From the cell containing the given text, extract its center point as (x, y) coordinate. 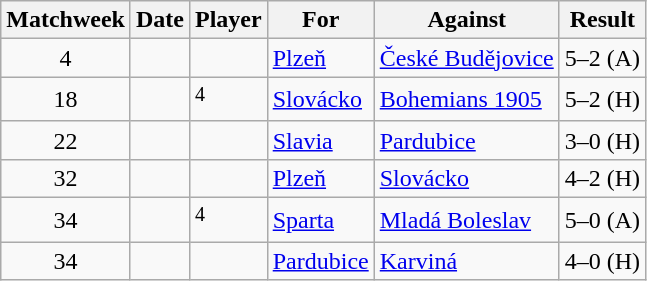
Slavia (320, 140)
Against (466, 20)
Date (160, 20)
Mladá Boleslav (466, 220)
Bohemians 1905 (466, 100)
3–0 (H) (602, 140)
České Budějovice (466, 58)
Player (228, 20)
5–0 (A) (602, 220)
5–2 (A) (602, 58)
Sparta (320, 220)
Karviná (466, 261)
Matchweek (66, 20)
32 (66, 178)
For (320, 20)
5–2 (H) (602, 100)
Result (602, 20)
4–2 (H) (602, 178)
18 (66, 100)
22 (66, 140)
4–0 (H) (602, 261)
